Extract the (X, Y) coordinate from the center of the cell holding the provided text.  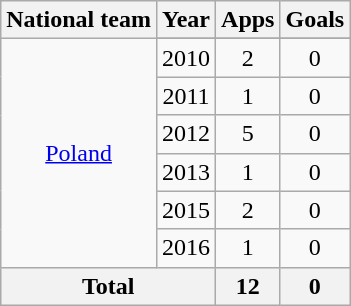
Goals (315, 20)
5 (248, 134)
Total (108, 286)
Poland (79, 153)
2015 (186, 210)
National team (79, 20)
12 (248, 286)
2016 (186, 248)
Year (186, 20)
2012 (186, 134)
2010 (186, 58)
Apps (248, 20)
2011 (186, 96)
2013 (186, 172)
